Scan for the cell matching the given text and deliver its [X, Y] coordinate at center. 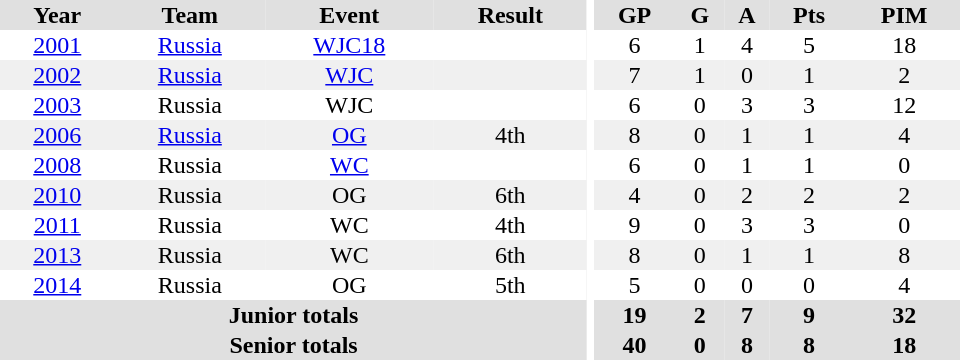
2010 [58, 195]
Result [511, 15]
Junior totals [294, 315]
19 [635, 315]
40 [635, 345]
2006 [58, 135]
5th [511, 285]
Team [190, 15]
Pts [810, 15]
G [700, 15]
2001 [58, 45]
2014 [58, 285]
A [747, 15]
Year [58, 15]
Senior totals [294, 345]
GP [635, 15]
2008 [58, 165]
PIM [904, 15]
32 [904, 315]
2011 [58, 225]
12 [904, 105]
2013 [58, 255]
Event [349, 15]
2003 [58, 105]
2002 [58, 75]
WJC18 [349, 45]
